Pinpoint the cell where the given text exists, returning its (x, y) midpoint coordinate. 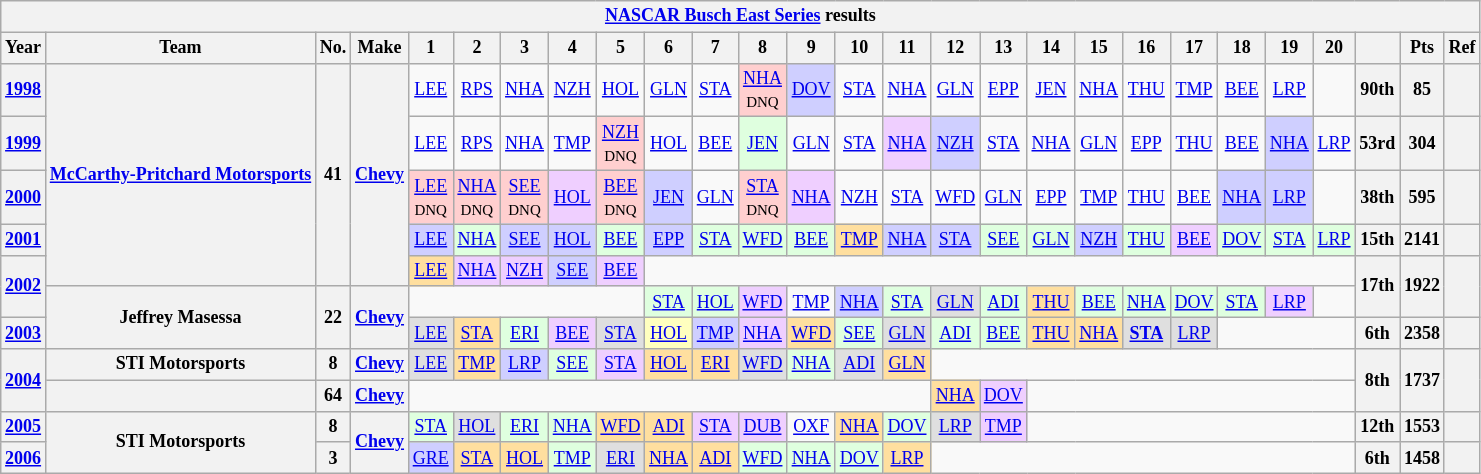
14 (1051, 48)
1999 (24, 144)
13 (1004, 48)
18 (1242, 48)
8th (1378, 380)
595 (1422, 197)
SEEDNQ (525, 197)
6 (669, 48)
1458 (1422, 458)
16 (1147, 48)
10 (859, 48)
No. (334, 48)
2002 (24, 286)
Jeffrey Masessa (180, 317)
90th (1378, 90)
Team (180, 48)
19 (1290, 48)
304 (1422, 144)
15 (1099, 48)
NZHDNQ (620, 144)
GRE (430, 458)
Make (380, 48)
LEEDNQ (430, 197)
15th (1378, 240)
17th (1378, 286)
Pts (1422, 48)
1922 (1422, 286)
NASCAR Busch East Series results (740, 16)
22 (334, 317)
2006 (24, 458)
BEEDNQ (620, 197)
McCarthy-Pritchard Motorsports (180, 174)
7 (715, 48)
2004 (24, 380)
1737 (1422, 380)
41 (334, 174)
17 (1194, 48)
5 (620, 48)
1 (430, 48)
2358 (1422, 334)
STADNQ (762, 197)
12 (956, 48)
2141 (1422, 240)
20 (1334, 48)
9 (812, 48)
64 (334, 396)
53rd (1378, 144)
Year (24, 48)
12th (1378, 426)
85 (1422, 90)
2005 (24, 426)
2003 (24, 334)
4 (572, 48)
1553 (1422, 426)
1998 (24, 90)
2000 (24, 197)
OXF (812, 426)
38th (1378, 197)
DUB (762, 426)
2 (477, 48)
Ref (1462, 48)
11 (907, 48)
2001 (24, 240)
